Return [X, Y] of the center of cell containing provided text 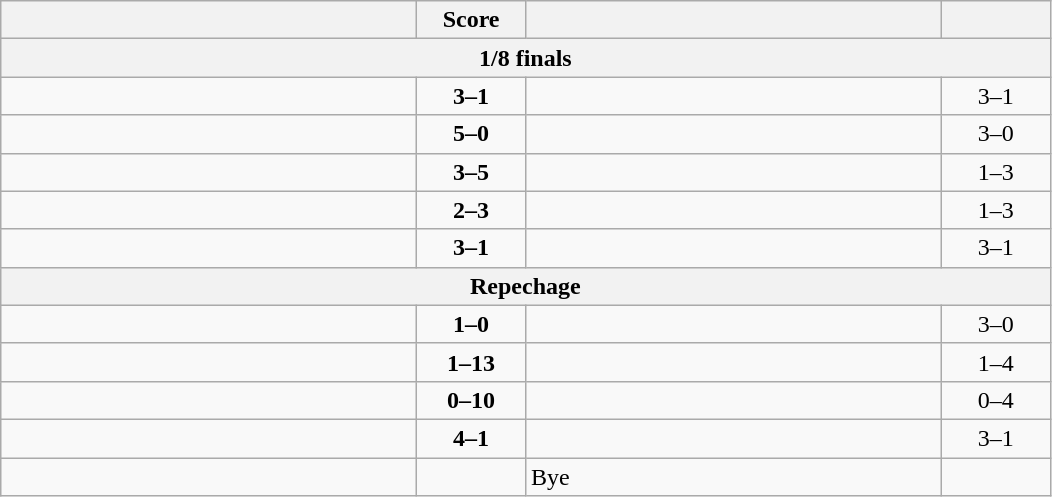
3–5 [472, 172]
1/8 finals [526, 58]
Score [472, 20]
Repechage [526, 286]
Bye [733, 477]
0–10 [472, 400]
4–1 [472, 438]
0–4 [996, 400]
1–4 [996, 362]
5–0 [472, 134]
1–0 [472, 324]
2–3 [472, 210]
1–13 [472, 362]
